Determine the (X, Y) coordinate at the center of the cell enclosing the given text.  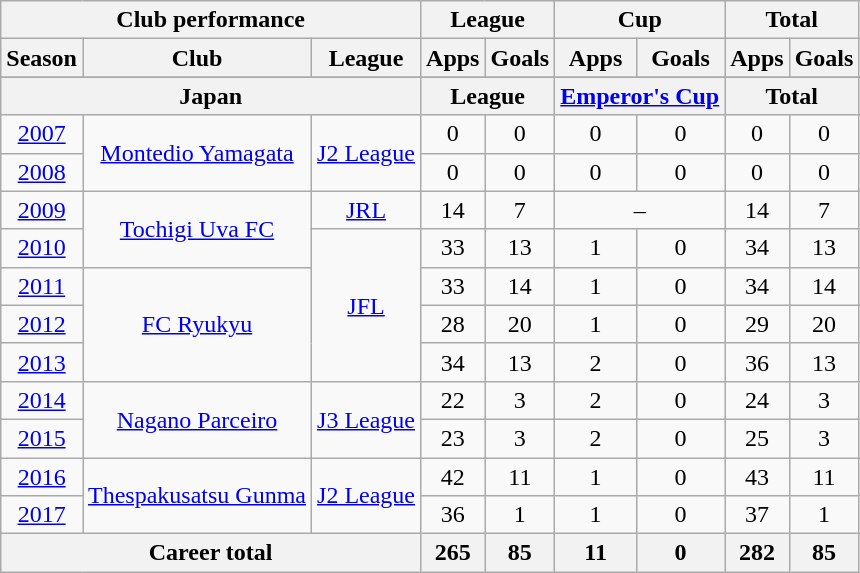
JFL (366, 305)
2011 (42, 286)
282 (757, 553)
29 (757, 324)
Nagano Parceiro (196, 419)
265 (453, 553)
2007 (42, 134)
J3 League (366, 419)
2016 (42, 477)
25 (757, 438)
Season (42, 58)
28 (453, 324)
2015 (42, 438)
22 (453, 400)
Career total (211, 553)
Cup (640, 20)
2013 (42, 362)
24 (757, 400)
2008 (42, 172)
Club performance (211, 20)
43 (757, 477)
42 (453, 477)
23 (453, 438)
Emperor's Cup (640, 96)
Montedio Yamagata (196, 153)
2017 (42, 515)
– (640, 210)
Club (196, 58)
JRL (366, 210)
FC Ryukyu (196, 324)
37 (757, 515)
Thespakusatsu Gunma (196, 496)
Tochigi Uva FC (196, 229)
2012 (42, 324)
2009 (42, 210)
2014 (42, 400)
2010 (42, 248)
Japan (211, 96)
